Scan for the cell matching the given text and deliver its [x, y] coordinate at center. 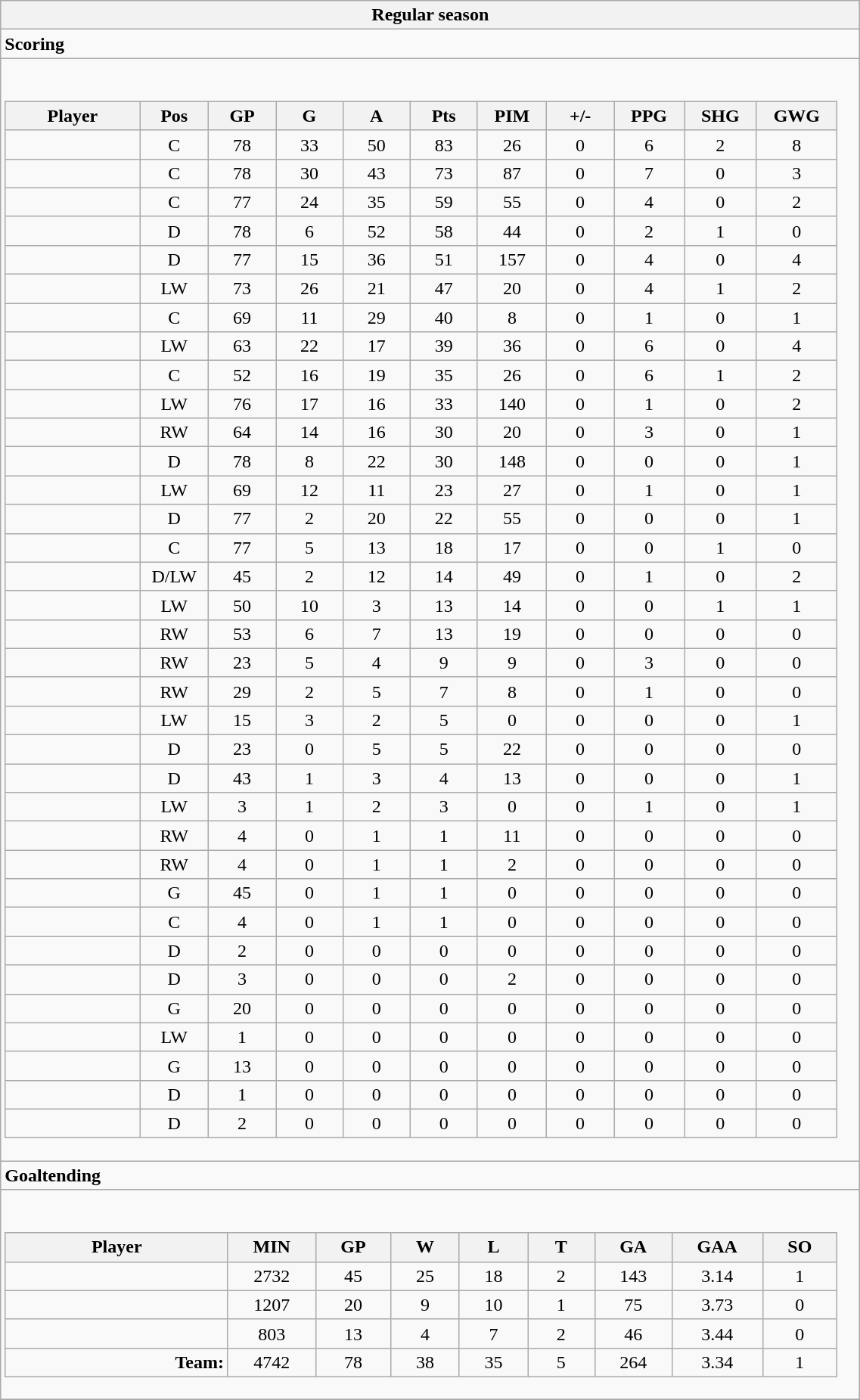
140 [512, 404]
+/- [581, 116]
58 [443, 231]
39 [443, 346]
3.14 [717, 1276]
Regular season [430, 15]
64 [242, 433]
GA [633, 1247]
A [377, 116]
3.44 [717, 1333]
D/LW [174, 576]
MIN [272, 1247]
63 [242, 346]
51 [443, 259]
264 [633, 1362]
87 [512, 173]
L [493, 1247]
SO [799, 1247]
1207 [272, 1305]
76 [242, 404]
4742 [272, 1362]
2732 [272, 1276]
143 [633, 1276]
21 [377, 289]
PPG [649, 116]
803 [272, 1333]
Pts [443, 116]
49 [512, 576]
38 [425, 1362]
75 [633, 1305]
40 [443, 318]
Player MIN GP W L T GA GAA SO 2732 45 25 18 2 143 3.14 1 1207 20 9 10 1 75 3.73 0 803 13 4 7 2 46 3.44 0 Team: 4742 78 38 35 5 264 3.34 1 [430, 1295]
157 [512, 259]
Scoring [430, 44]
3.73 [717, 1305]
83 [443, 144]
W [425, 1247]
PIM [512, 116]
Pos [174, 116]
3.34 [717, 1362]
24 [310, 202]
GAA [717, 1247]
59 [443, 202]
46 [633, 1333]
27 [512, 490]
44 [512, 231]
GWG [796, 116]
T [561, 1247]
Goaltending [430, 1175]
SHG [720, 116]
148 [512, 461]
25 [425, 1276]
53 [242, 634]
47 [443, 289]
Team: [116, 1362]
